Determine the (X, Y) coordinate at the center of the cell enclosing the given text.  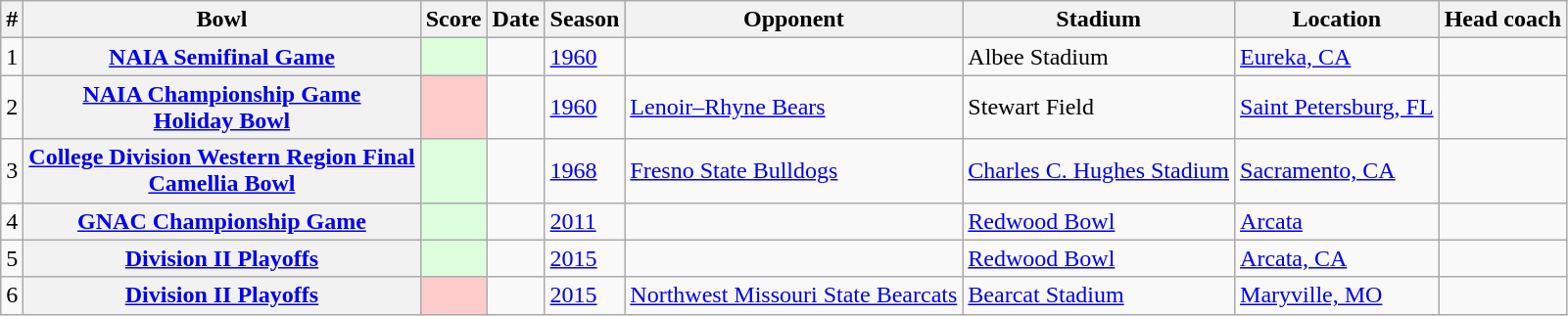
Stewart Field (1099, 108)
6 (12, 295)
Date (515, 20)
# (12, 20)
Season (585, 20)
Fresno State Bulldogs (793, 170)
Albee Stadium (1099, 57)
Stadium (1099, 20)
Head coach (1502, 20)
Location (1338, 20)
Bearcat Stadium (1099, 295)
5 (12, 258)
Score (453, 20)
Bowl (221, 20)
GNAC Championship Game (221, 221)
Eureka, CA (1338, 57)
2 (12, 108)
NAIA Championship GameHoliday Bowl (221, 108)
College Division Western Region FinalCamellia Bowl (221, 170)
Arcata (1338, 221)
NAIA Semifinal Game (221, 57)
2011 (585, 221)
4 (12, 221)
Lenoir–Rhyne Bears (793, 108)
1968 (585, 170)
Maryville, MO (1338, 295)
Opponent (793, 20)
Saint Petersburg, FL (1338, 108)
Northwest Missouri State Bearcats (793, 295)
Sacramento, CA (1338, 170)
Arcata, CA (1338, 258)
3 (12, 170)
1 (12, 57)
Charles C. Hughes Stadium (1099, 170)
